Capture the cell that displays the provided text and extract its (X, Y) central coordinate. 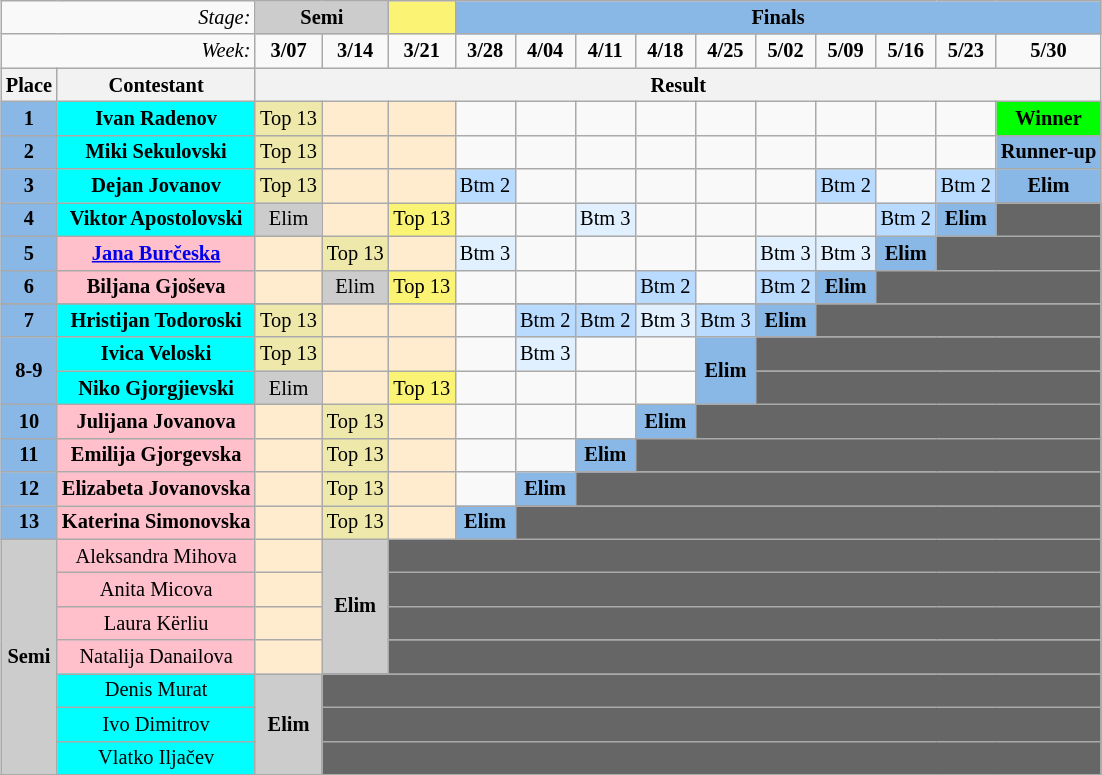
Anita Micova (156, 589)
Miki Sekulovski (156, 152)
Ivan Radenov (156, 118)
3/28 (485, 51)
12 (29, 489)
Jana Burčeska (156, 253)
4/18 (665, 51)
5/23 (966, 51)
5/09 (846, 51)
Finals (778, 17)
Emilija Gjorgevska (156, 455)
Place (29, 85)
Katerina Simonovska (156, 522)
7 (29, 320)
1 (29, 118)
Winner (1048, 118)
3 (29, 186)
Laura Kërliu (156, 623)
Natalija Danailova (156, 657)
5/02 (785, 51)
Ivica Veloski (156, 354)
3/21 (422, 51)
10 (29, 421)
Runner-up (1048, 152)
Result (678, 85)
Niko Gjorgjievski (156, 388)
5 (29, 253)
Contestant (156, 85)
3/14 (356, 51)
8-9 (29, 370)
Denis Murat (156, 690)
Elizabeta Jovanovska (156, 489)
Ivo Dimitrov (156, 724)
Biljana Gjoševa (156, 287)
5/16 (906, 51)
6 (29, 287)
Week: (128, 51)
4/04 (545, 51)
11 (29, 455)
3/07 (288, 51)
Aleksandra Mihova (156, 556)
Stage: (128, 17)
4/25 (725, 51)
4/11 (605, 51)
Hristijan Todoroski (156, 320)
13 (29, 522)
2 (29, 152)
5/30 (1048, 51)
Julijana Jovanova (156, 421)
Vlatko Iljačev (156, 758)
Dejan Jovanov (156, 186)
4 (29, 219)
Viktor Apostolovski (156, 219)
